Scan for the cell matching the given text and deliver its [X, Y] coordinate at center. 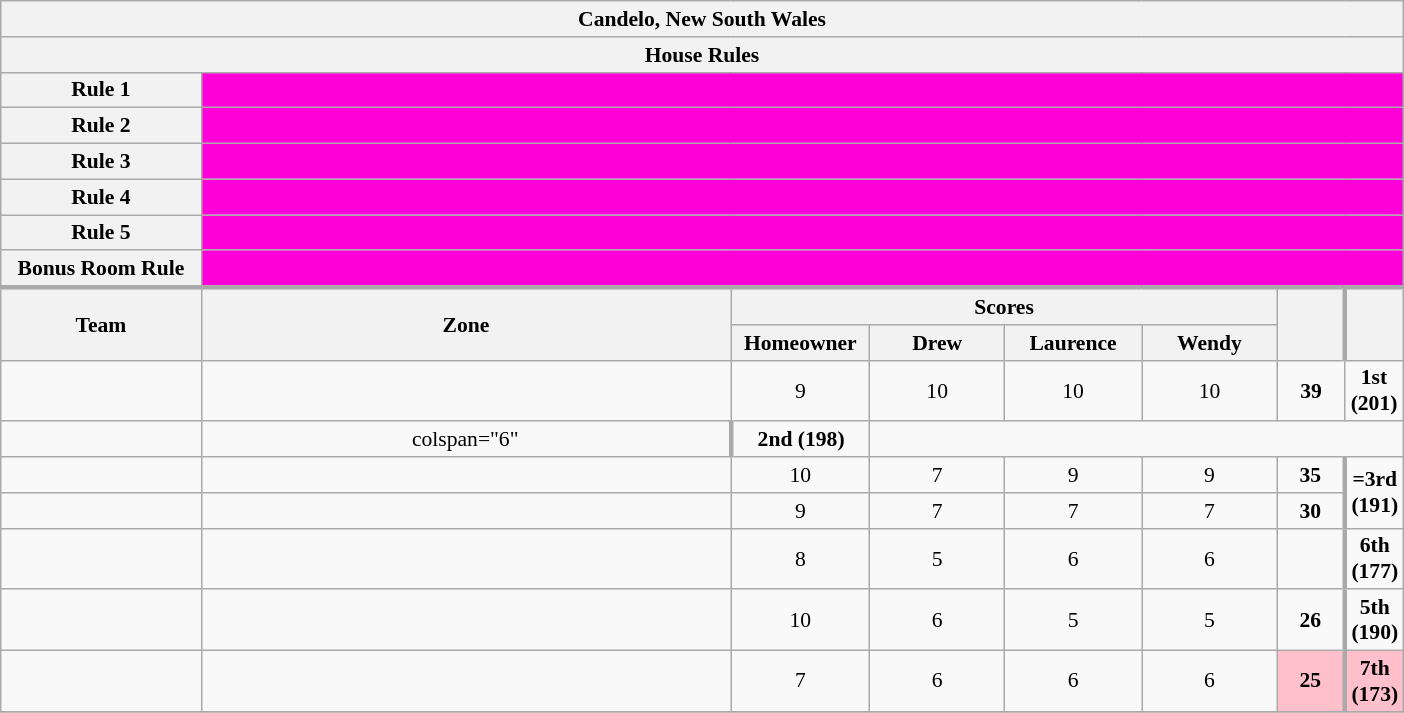
25 [1311, 682]
Rule 1 [101, 90]
Rule 5 [101, 233]
26 [1311, 620]
Rule 3 [101, 162]
Scores [1004, 306]
House Rules [702, 55]
Drew [938, 343]
7th (173) [1374, 682]
Homeowner [800, 343]
Candelo, New South Wales [702, 19]
Zone [466, 324]
35 [1311, 475]
2nd (198) [800, 440]
1st (201) [1374, 390]
=3rd (191) [1374, 492]
39 [1311, 390]
6th (177) [1374, 558]
Team [101, 324]
Rule 2 [101, 126]
30 [1311, 511]
8 [800, 558]
Wendy [1210, 343]
colspan="6" [466, 440]
Bonus Room Rule [101, 270]
Rule 4 [101, 197]
5th (190) [1374, 620]
Laurence [1072, 343]
